Pinpoint the cell where the given text exists, returning its [x, y] midpoint coordinate. 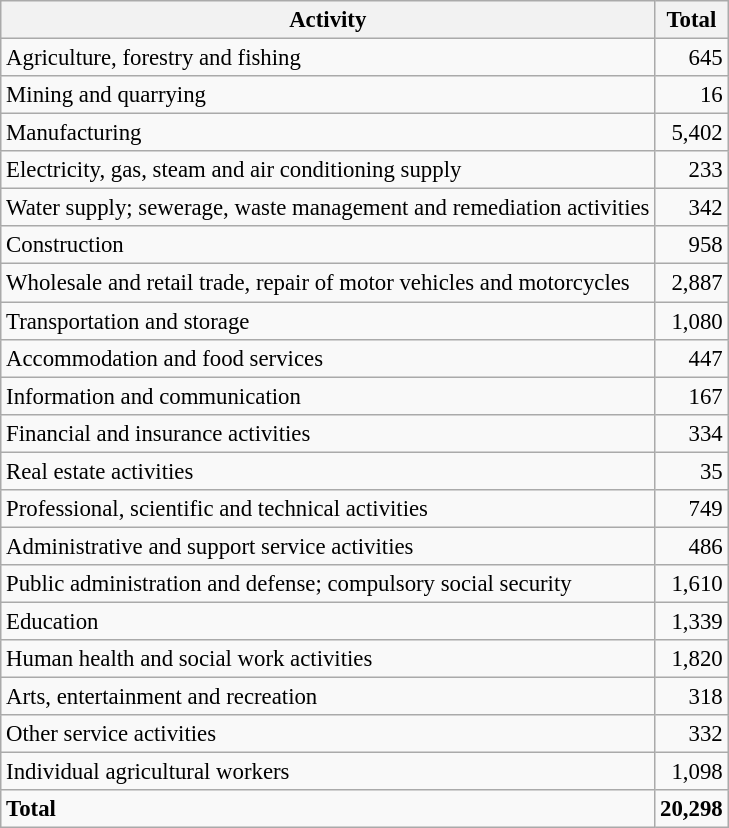
Mining and quarrying [328, 95]
332 [692, 734]
Construction [328, 245]
2,887 [692, 283]
Real estate activities [328, 471]
Information and communication [328, 396]
645 [692, 58]
Activity [328, 20]
Administrative and support service activities [328, 546]
16 [692, 95]
342 [692, 208]
Public administration and defense; compulsory social security [328, 584]
Human health and social work activities [328, 659]
Other service activities [328, 734]
334 [692, 433]
318 [692, 697]
Water supply; sewerage, waste management and remediation activities [328, 208]
Accommodation and food services [328, 358]
5,402 [692, 133]
958 [692, 245]
20,298 [692, 809]
Wholesale and retail trade, repair of motor vehicles and motorcycles [328, 283]
447 [692, 358]
1,098 [692, 772]
Arts, entertainment and recreation [328, 697]
Professional, scientific and technical activities [328, 509]
1,080 [692, 321]
Individual agricultural workers [328, 772]
Education [328, 621]
Electricity, gas, steam and air conditioning supply [328, 170]
1,339 [692, 621]
Transportation and storage [328, 321]
1,610 [692, 584]
Manufacturing [328, 133]
1,820 [692, 659]
Agriculture, forestry and fishing [328, 58]
35 [692, 471]
167 [692, 396]
233 [692, 170]
Financial and insurance activities [328, 433]
486 [692, 546]
749 [692, 509]
